Locate the cell with the specified text and output its (x, y) center coordinate. 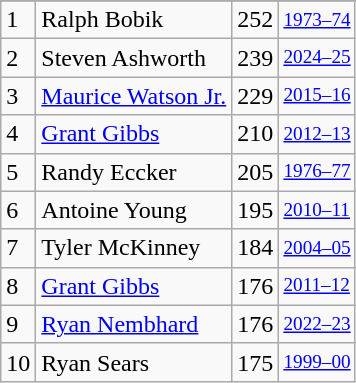
175 (256, 362)
Maurice Watson Jr. (134, 96)
1 (18, 20)
2011–12 (317, 286)
2004–05 (317, 248)
Randy Eccker (134, 172)
1976–77 (317, 172)
1999–00 (317, 362)
2024–25 (317, 58)
2010–11 (317, 210)
5 (18, 172)
Steven Ashworth (134, 58)
Ryan Nembhard (134, 324)
2012–13 (317, 134)
8 (18, 286)
2 (18, 58)
252 (256, 20)
2022–23 (317, 324)
4 (18, 134)
Tyler McKinney (134, 248)
10 (18, 362)
1973–74 (317, 20)
3 (18, 96)
210 (256, 134)
229 (256, 96)
Ryan Sears (134, 362)
184 (256, 248)
239 (256, 58)
195 (256, 210)
2015–16 (317, 96)
9 (18, 324)
Antoine Young (134, 210)
205 (256, 172)
7 (18, 248)
6 (18, 210)
Ralph Bobik (134, 20)
